Locate the cell with the specified text and output its [X, Y] center coordinate. 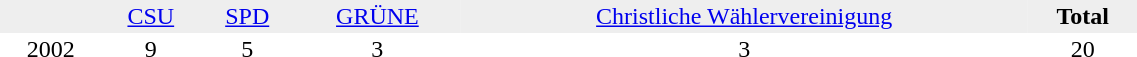
SPD [247, 16]
GRÜNE [377, 16]
CSU [150, 16]
Christliche Wählervereinigung [744, 16]
